Locate the cell with the specified text and output its (x, y) center coordinate. 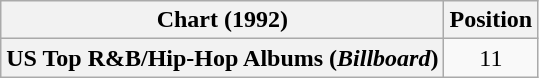
Chart (1992) (222, 20)
US Top R&B/Hip-Hop Albums (Billboard) (222, 58)
11 (491, 58)
Position (491, 20)
